Pinpoint the cell where the given text exists, returning its (X, Y) midpoint coordinate. 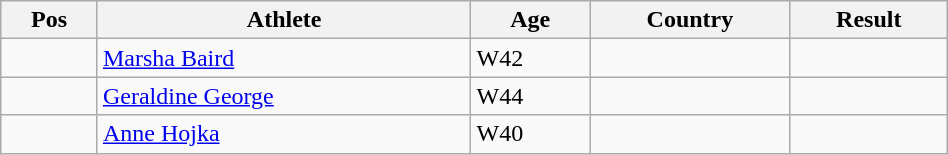
Marsha Baird (284, 58)
Age (530, 20)
Geraldine George (284, 96)
Country (690, 20)
Pos (50, 20)
Athlete (284, 20)
Anne Hojka (284, 134)
Result (868, 20)
W40 (530, 134)
W42 (530, 58)
W44 (530, 96)
